Detect which cell encompasses the target text, then output its [x, y] center coordinate. 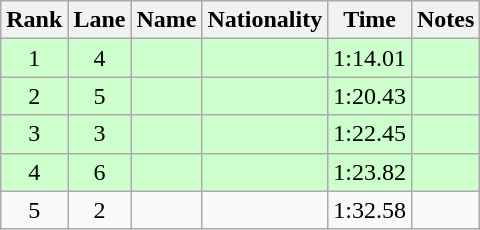
1:22.45 [370, 134]
Time [370, 20]
Rank [34, 20]
1:14.01 [370, 58]
1:20.43 [370, 96]
Notes [445, 20]
Nationality [265, 20]
Name [166, 20]
6 [100, 172]
1:32.58 [370, 210]
1:23.82 [370, 172]
1 [34, 58]
Lane [100, 20]
